Return the [x, y] coordinate for the center point of the cell that contains the specified text.  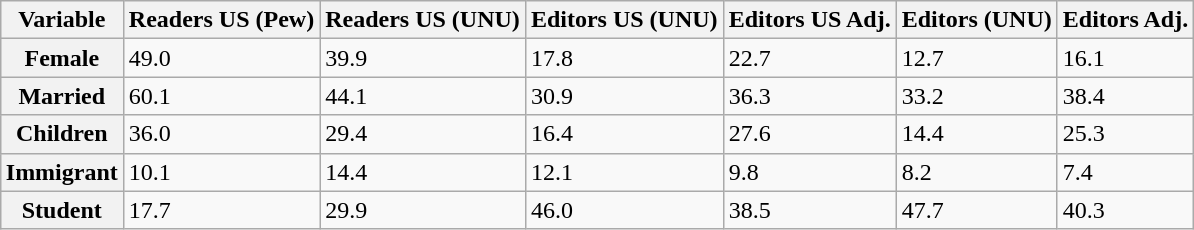
44.1 [423, 96]
10.1 [221, 172]
Readers US (Pew) [221, 20]
30.9 [624, 96]
17.7 [221, 210]
Student [62, 210]
38.5 [810, 210]
25.3 [1125, 134]
12.1 [624, 172]
Variable [62, 20]
38.4 [1125, 96]
Immigrant [62, 172]
Readers US (UNU) [423, 20]
Editors US Adj. [810, 20]
36.0 [221, 134]
60.1 [221, 96]
Editors US (UNU) [624, 20]
29.4 [423, 134]
16.1 [1125, 58]
Editors (UNU) [976, 20]
16.4 [624, 134]
33.2 [976, 96]
27.6 [810, 134]
Married [62, 96]
22.7 [810, 58]
47.7 [976, 210]
Editors Adj. [1125, 20]
39.9 [423, 58]
Children [62, 134]
36.3 [810, 96]
9.8 [810, 172]
17.8 [624, 58]
29.9 [423, 210]
46.0 [624, 210]
40.3 [1125, 210]
12.7 [976, 58]
49.0 [221, 58]
Female [62, 58]
8.2 [976, 172]
7.4 [1125, 172]
